Search for the cell housing the specified text and yield its [x, y] center coordinate. 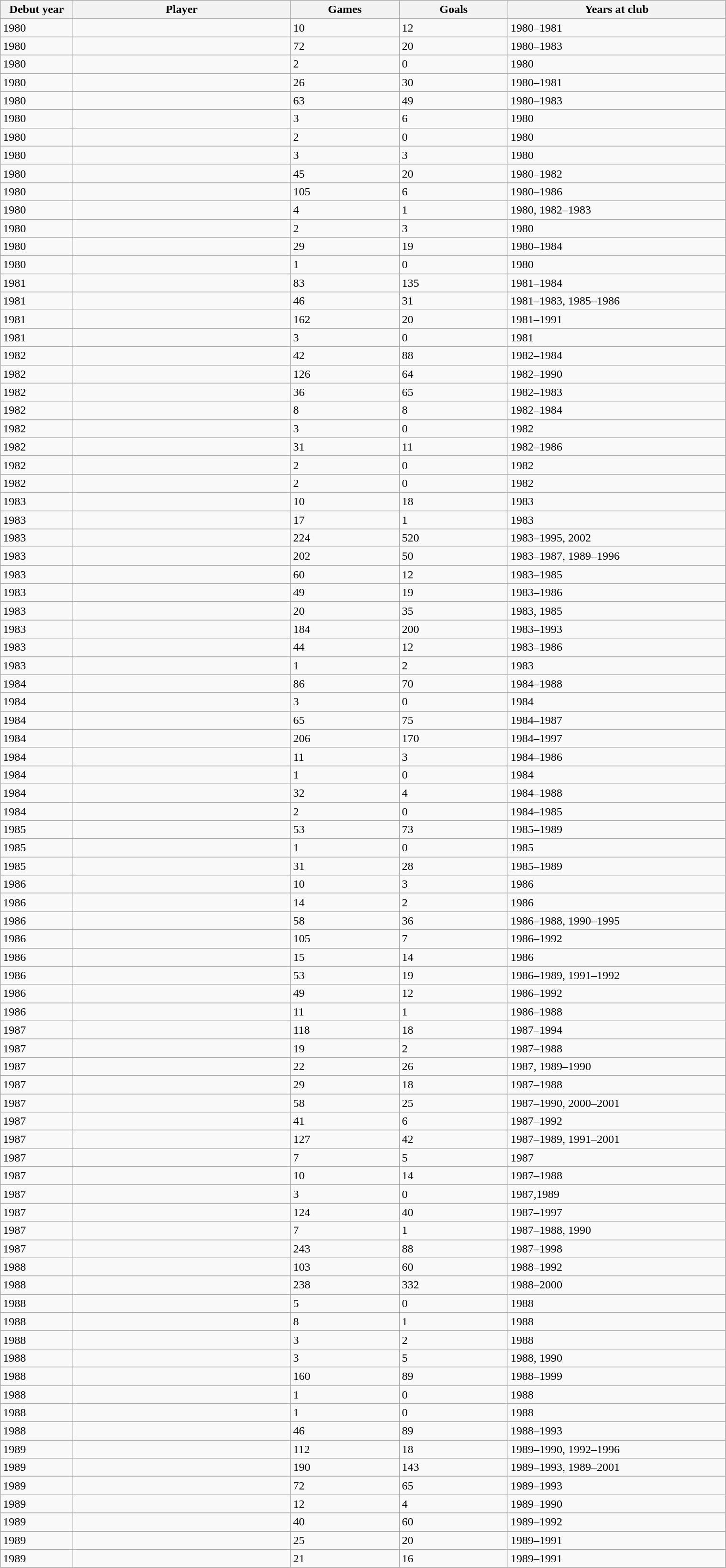
1983, 1985 [616, 611]
Goals [454, 10]
1988–1999 [616, 1376]
1987–1989, 1991–2001 [616, 1139]
1981–1984 [616, 283]
32 [345, 793]
1987–1997 [616, 1212]
1989–1990 [616, 1504]
112 [345, 1449]
45 [345, 173]
1989–1992 [616, 1522]
44 [345, 647]
126 [345, 374]
1983–1995, 2002 [616, 538]
Debut year [37, 10]
1987–1988, 1990 [616, 1230]
332 [454, 1285]
1980–1984 [616, 247]
162 [345, 319]
118 [345, 1030]
21 [345, 1558]
1980, 1982–1983 [616, 210]
28 [454, 866]
1984–1986 [616, 756]
50 [454, 556]
1987–1994 [616, 1030]
Years at club [616, 10]
15 [345, 957]
190 [345, 1467]
124 [345, 1212]
1981–1991 [616, 319]
70 [454, 684]
202 [345, 556]
1982–1983 [616, 392]
1984–1987 [616, 720]
1989–1993, 1989–2001 [616, 1467]
1981–1983, 1985–1986 [616, 301]
1982–1986 [616, 447]
1988–1993 [616, 1431]
127 [345, 1139]
Player [182, 10]
1987–1992 [616, 1121]
520 [454, 538]
1989–1990, 1992–1996 [616, 1449]
1984–1985 [616, 812]
103 [345, 1267]
238 [345, 1285]
1987, 1989–1990 [616, 1066]
243 [345, 1249]
1980–1986 [616, 192]
1986–1988 [616, 1012]
1987–1990, 2000–2001 [616, 1103]
1987–1998 [616, 1249]
35 [454, 611]
143 [454, 1467]
22 [345, 1066]
1980–1982 [616, 173]
1983–1985 [616, 575]
200 [454, 629]
206 [345, 738]
64 [454, 374]
1987,1989 [616, 1194]
86 [345, 684]
16 [454, 1558]
63 [345, 101]
1988, 1990 [616, 1358]
30 [454, 82]
1984–1997 [616, 738]
73 [454, 830]
160 [345, 1376]
1982–1990 [616, 374]
224 [345, 538]
1983–1993 [616, 629]
170 [454, 738]
1988–1992 [616, 1267]
Games [345, 10]
83 [345, 283]
1986–1989, 1991–1992 [616, 975]
41 [345, 1121]
184 [345, 629]
1986–1988, 1990–1995 [616, 921]
1988–2000 [616, 1285]
75 [454, 720]
17 [345, 519]
1989–1993 [616, 1486]
135 [454, 283]
1983–1987, 1989–1996 [616, 556]
